Find where the given text appears and provide that cell's center as [X, Y] coordinate. 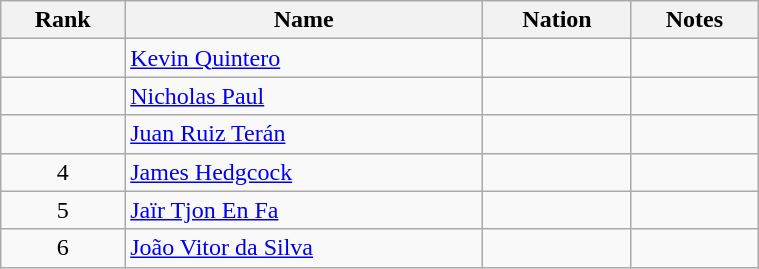
6 [63, 248]
Name [304, 20]
Jaïr Tjon En Fa [304, 210]
Kevin Quintero [304, 58]
James Hedgcock [304, 172]
5 [63, 210]
4 [63, 172]
Nicholas Paul [304, 96]
João Vitor da Silva [304, 248]
Nation [558, 20]
Rank [63, 20]
Notes [694, 20]
Juan Ruiz Terán [304, 134]
